Extract the (x, y) coordinate from the center of the cell holding the provided text.  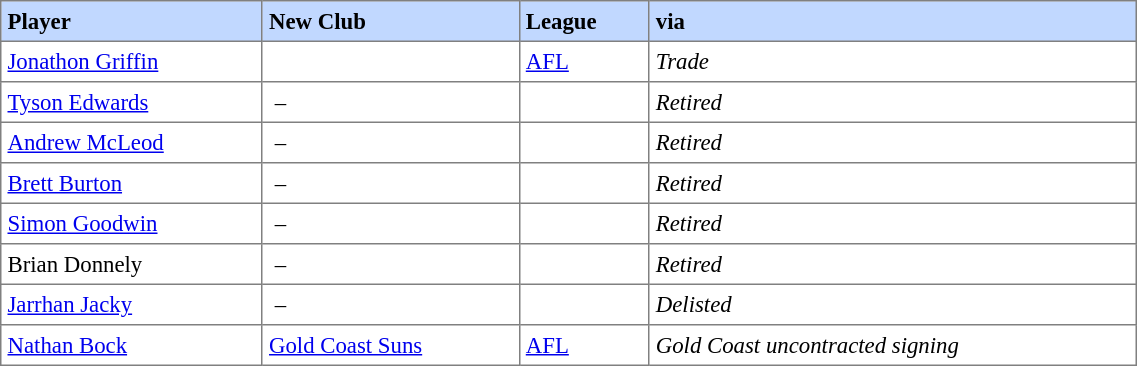
via (893, 21)
Jonathon Griffin (132, 61)
Tyson Edwards (132, 102)
Brett Burton (132, 183)
Player (132, 21)
Trade (893, 61)
Nathan Bock (132, 345)
League (584, 21)
New Club (390, 21)
Gold Coast uncontracted signing (893, 345)
Jarrhan Jacky (132, 304)
Andrew McLeod (132, 142)
Gold Coast Suns (390, 345)
Delisted (893, 304)
Simon Goodwin (132, 223)
Brian Donnely (132, 264)
